Locate the cell with the specified text and output its (x, y) center coordinate. 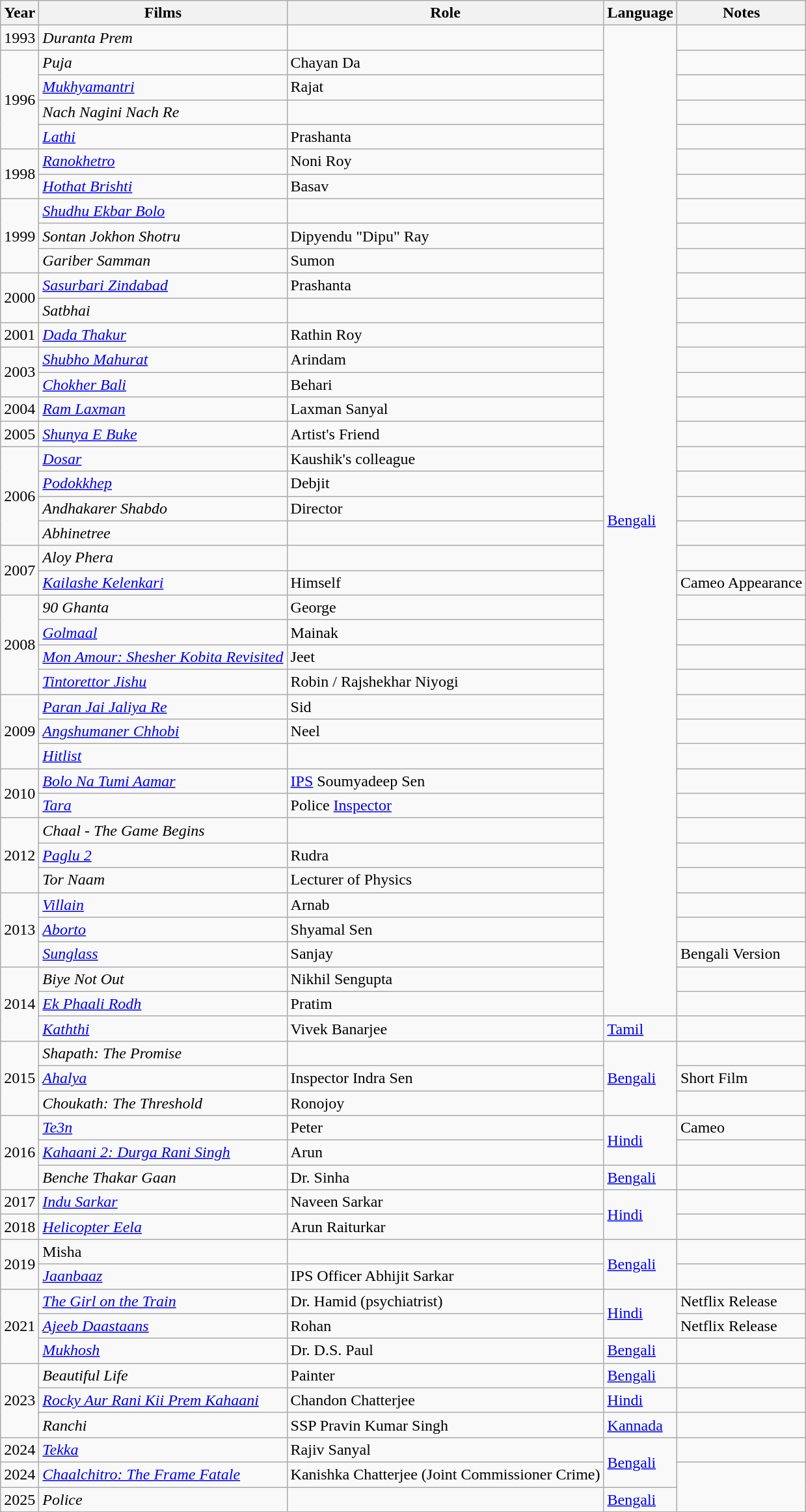
2013 (20, 929)
Ahalya (163, 1078)
Ranchi (163, 1425)
1993 (20, 38)
Ajeeb Daastaans (163, 1326)
Tamil (640, 1028)
George (445, 607)
Sasurbari Zindabad (163, 285)
2008 (20, 644)
Tor Naam (163, 880)
Tintorettor Jishu (163, 681)
Biye Not Out (163, 979)
2017 (20, 1202)
Gariber Samman (163, 260)
2019 (20, 1264)
Nach Nagini Nach Re (163, 112)
Tara (163, 806)
Sontan Jokhon Shotru (163, 236)
2001 (20, 335)
2021 (20, 1326)
2005 (20, 434)
Role (445, 13)
Benche Thakar Gaan (163, 1177)
Basav (445, 186)
Chayan Da (445, 62)
Kanishka Chatterjee (Joint Commissioner Crime) (445, 1474)
Satbhai (163, 310)
Chaalchitro: The Frame Fatale (163, 1474)
Sid (445, 706)
Dr. Hamid (psychiatrist) (445, 1301)
2023 (20, 1400)
2006 (20, 496)
Kahaani 2: Durga Rani Singh (163, 1153)
Peter (445, 1128)
2010 (20, 793)
SSP Pravin Kumar Singh (445, 1425)
Rathin Roy (445, 335)
Chokher Bali (163, 385)
Short Film (741, 1078)
Dipyendu "Dipu" Ray (445, 236)
Jaanbaaz (163, 1276)
2016 (20, 1153)
Inspector Indra Sen (445, 1078)
1999 (20, 236)
Notes (741, 13)
Mon Amour: Shesher Kobita Revisited (163, 657)
2014 (20, 1004)
Aborto (163, 929)
Tekka (163, 1450)
Ronojoy (445, 1103)
Painter (445, 1375)
Mukhyamantri (163, 87)
Lecturer of Physics (445, 880)
Chandon Chatterjee (445, 1400)
2018 (20, 1227)
Rohan (445, 1326)
Jeet (445, 657)
Ram Laxman (163, 409)
Pratim (445, 1004)
Ranokhetro (163, 161)
2012 (20, 855)
Shunya E Buke (163, 434)
Mainak (445, 632)
Kaththi (163, 1028)
Chaal - The Game Begins (163, 831)
2003 (20, 372)
Noni Roy (445, 161)
Podokkhep (163, 484)
Rajat (445, 87)
Shapath: The Promise (163, 1053)
Police (163, 1499)
Dr. D.S. Paul (445, 1351)
Dosar (163, 459)
Director (445, 508)
Kaushik's colleague (445, 459)
Hitlist (163, 756)
IPS Soumyadeep Sen (445, 781)
2025 (20, 1499)
Arun Raiturkar (445, 1227)
Abhinetree (163, 533)
Golmaal (163, 632)
Dada Thakur (163, 335)
Arun (445, 1153)
Choukath: The Threshold (163, 1103)
Paglu 2 (163, 855)
Language (640, 13)
Debjit (445, 484)
The Girl on the Train (163, 1301)
Artist's Friend (445, 434)
Shyamal Sen (445, 929)
Shubho Mahurat (163, 360)
2015 (20, 1078)
Nikhil Sengupta (445, 979)
Shudhu Ekbar Bolo (163, 211)
Kailashe Kelenkari (163, 583)
Lathi (163, 137)
Police Inspector (445, 806)
1996 (20, 100)
Robin / Rajshekhar Niyogi (445, 681)
Aloy Phera (163, 558)
Helicopter Eela (163, 1227)
Indu Sarkar (163, 1202)
2009 (20, 731)
Te3n (163, 1128)
Beautiful Life (163, 1375)
Villain (163, 905)
Arindam (445, 360)
Cameo Appearance (741, 583)
Laxman Sanyal (445, 409)
1998 (20, 174)
Bolo Na Tumi Aamar (163, 781)
Dr. Sinha (445, 1177)
Cameo (741, 1128)
Misha (163, 1252)
Ek Phaali Rodh (163, 1004)
Sumon (445, 260)
Year (20, 13)
Behari (445, 385)
Paran Jai Jaliya Re (163, 706)
Puja (163, 62)
Duranta Prem (163, 38)
2000 (20, 297)
Naveen Sarkar (445, 1202)
Rocky Aur Rani Kii Prem Kahaani (163, 1400)
2007 (20, 570)
Films (163, 13)
Bengali Version (741, 954)
Kannada (640, 1425)
Mukhosh (163, 1351)
Hothat Brishti (163, 186)
Neel (445, 732)
2004 (20, 409)
Himself (445, 583)
90 Ghanta (163, 607)
Arnab (445, 905)
Angshumaner Chhobi (163, 732)
Sunglass (163, 954)
Vivek Banarjee (445, 1028)
IPS Officer Abhijit Sarkar (445, 1276)
Sanjay (445, 954)
Andhakarer Shabdo (163, 508)
Rudra (445, 855)
Rajiv Sanyal (445, 1450)
